Detect which cell encompasses the target text, then output its [x, y] center coordinate. 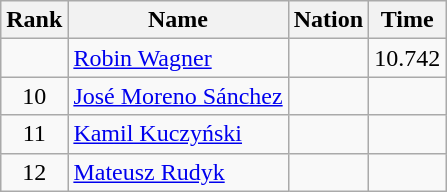
Time [408, 20]
Nation [328, 20]
José Moreno Sánchez [178, 96]
10 [34, 96]
Robin Wagner [178, 58]
11 [34, 134]
12 [34, 172]
Kamil Kuczyński [178, 134]
Name [178, 20]
Rank [34, 20]
10.742 [408, 58]
Mateusz Rudyk [178, 172]
